From the cell containing the given text, extract its center point as [x, y] coordinate. 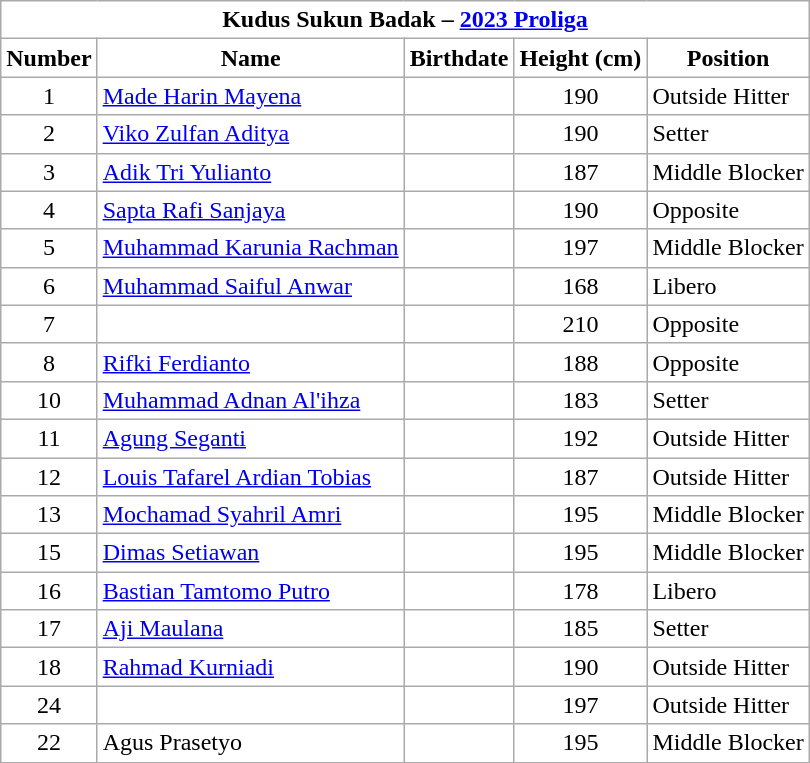
Muhammad Saiful Anwar [250, 286]
5 [49, 248]
13 [49, 515]
168 [580, 286]
17 [49, 629]
Name [250, 58]
Rahmad Kurniadi [250, 667]
22 [49, 743]
11 [49, 438]
Louis Tafarel Ardian Tobias [250, 477]
183 [580, 400]
2 [49, 134]
Birthdate [459, 58]
4 [49, 210]
6 [49, 286]
Dimas Setiawan [250, 553]
Aji Maulana [250, 629]
Kudus Sukun Badak – 2023 Proliga [406, 20]
Height (cm) [580, 58]
18 [49, 667]
Sapta Rafi Sanjaya [250, 210]
Number [49, 58]
Made Harin Mayena [250, 96]
Muhammad Karunia Rachman [250, 248]
185 [580, 629]
10 [49, 400]
7 [49, 324]
178 [580, 591]
12 [49, 477]
Muhammad Adnan Al'ihza [250, 400]
Adik Tri Yulianto [250, 172]
16 [49, 591]
Viko Zulfan Aditya [250, 134]
188 [580, 362]
192 [580, 438]
Mochamad Syahril Amri [250, 515]
210 [580, 324]
1 [49, 96]
15 [49, 553]
3 [49, 172]
24 [49, 705]
8 [49, 362]
Agung Seganti [250, 438]
Position [728, 58]
Bastian Tamtomo Putro [250, 591]
Rifki Ferdianto [250, 362]
Agus Prasetyo [250, 743]
